Output the [X, Y] coordinate of the center of the cell containing the given text.  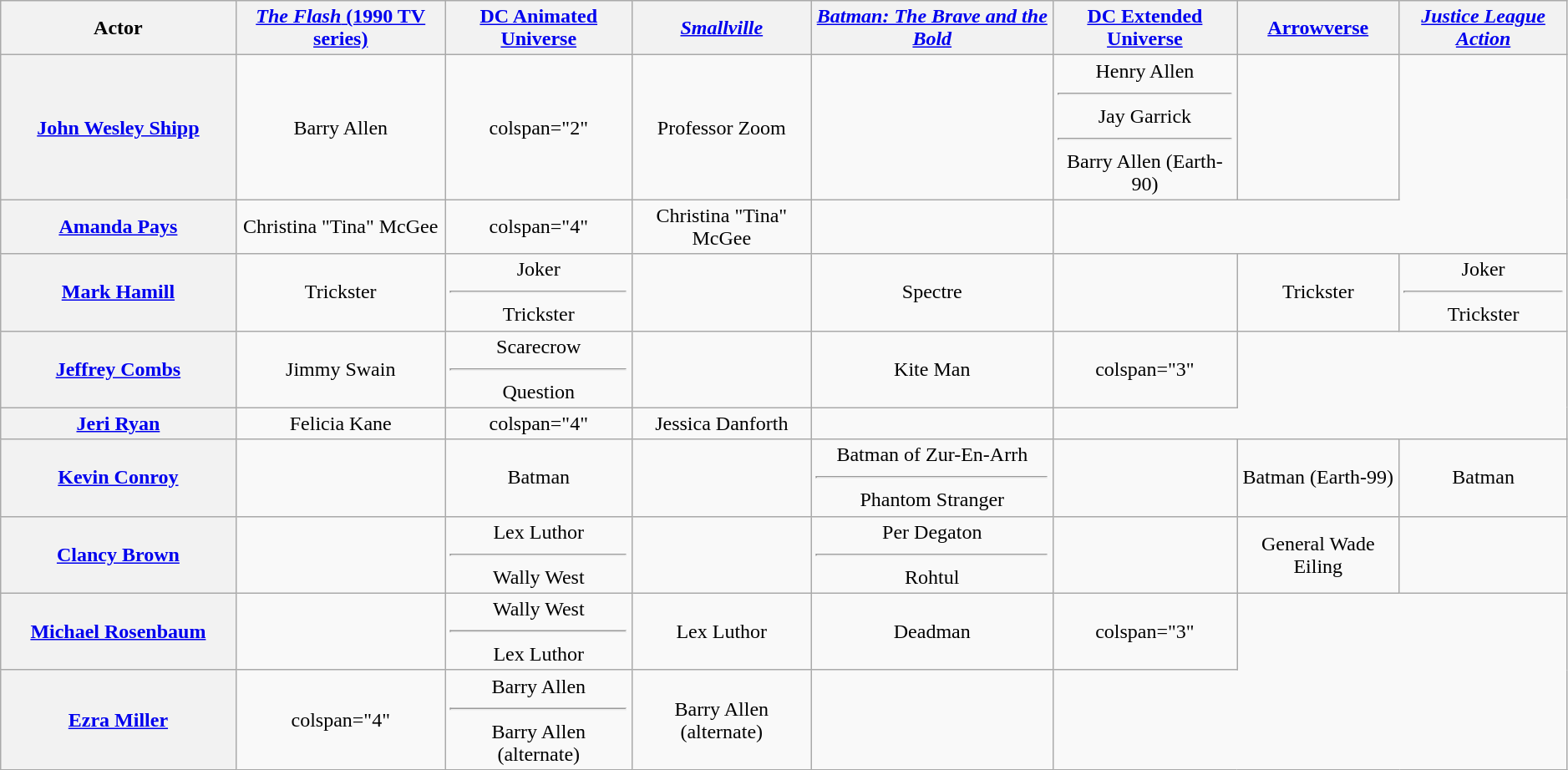
Amanda Pays [119, 227]
The Flash (1990 TV series) [341, 28]
Barry Allen [341, 127]
Ezra Miller [119, 720]
Mark Hamill [119, 292]
Per DegatonRohtul [932, 555]
Lex LuthorWally West [538, 555]
John Wesley Shipp [119, 127]
Arrowverse [1318, 28]
Felicia Kane [341, 423]
Henry AllenJay GarrickBarry Allen (Earth-90) [1144, 127]
Justice League Action [1484, 28]
Jeri Ryan [119, 423]
DC Extended Universe [1144, 28]
Actor [119, 28]
DC Animated Universe [538, 28]
Barry Allen (alternate) [722, 720]
Kevin Conroy [119, 478]
Batman (Earth-99) [1318, 478]
Batman of Zur-En-ArrhPhantom Stranger [932, 478]
Barry AllenBarry Allen (alternate) [538, 720]
Clancy Brown [119, 555]
Professor Zoom [722, 127]
General Wade Eiling [1318, 555]
Kite Man [932, 369]
Batman: The Brave and the Bold [932, 28]
Spectre [932, 292]
Jeffrey Combs [119, 369]
Michael Rosenbaum [119, 631]
Wally WestLex Luthor [538, 631]
Deadman [932, 631]
ScarecrowQuestion [538, 369]
Lex Luthor [722, 631]
Smallville [722, 28]
Jessica Danforth [722, 423]
Jimmy Swain [341, 369]
colspan="2" [538, 127]
